Identify which cell holds the provided text, then report its [x, y] central coordinate. 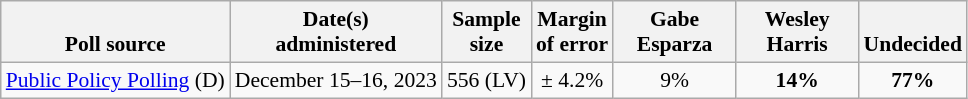
Marginof error [572, 32]
9% [674, 80]
GabeEsparza [674, 32]
77% [912, 80]
Undecided [912, 32]
14% [798, 80]
± 4.2% [572, 80]
556 (LV) [486, 80]
Samplesize [486, 32]
Public Policy Polling (D) [116, 80]
Date(s)administered [336, 32]
December 15–16, 2023 [336, 80]
WesleyHarris [798, 32]
Poll source [116, 32]
